Return the [X, Y] coordinate for the center point of the cell that contains the specified text.  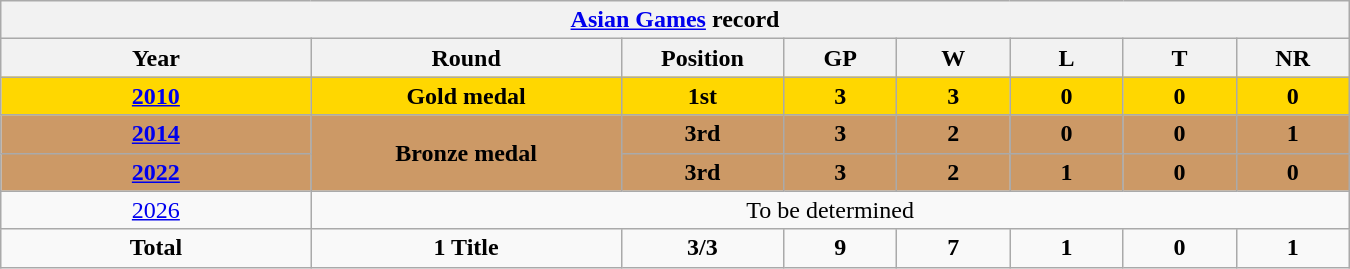
NR [1292, 58]
Round [466, 58]
To be determined [830, 210]
2014 [156, 134]
Year [156, 58]
2026 [156, 210]
9 [840, 248]
L [1066, 58]
W [954, 58]
7 [954, 248]
1st [702, 96]
3/3 [702, 248]
2010 [156, 96]
Position [702, 58]
GP [840, 58]
Gold medal [466, 96]
Bronze medal [466, 153]
2022 [156, 172]
Asian Games record [675, 20]
Total [156, 248]
1 Title [466, 248]
T [1180, 58]
